Scan for the cell matching the given text and deliver its [X, Y] coordinate at center. 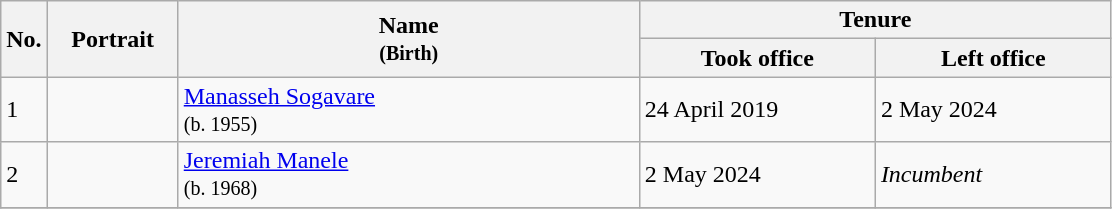
Incumbent [993, 174]
1 [24, 110]
Took office [757, 58]
2 [24, 174]
Tenure [875, 20]
Portrait [112, 39]
No. [24, 39]
Name(Birth) [408, 39]
Jeremiah Manele(b. 1968) [408, 174]
Manasseh Sogavare(b. 1955) [408, 110]
Left office [993, 58]
24 April 2019 [757, 110]
